Pinpoint the cell where the given text exists, returning its [X, Y] midpoint coordinate. 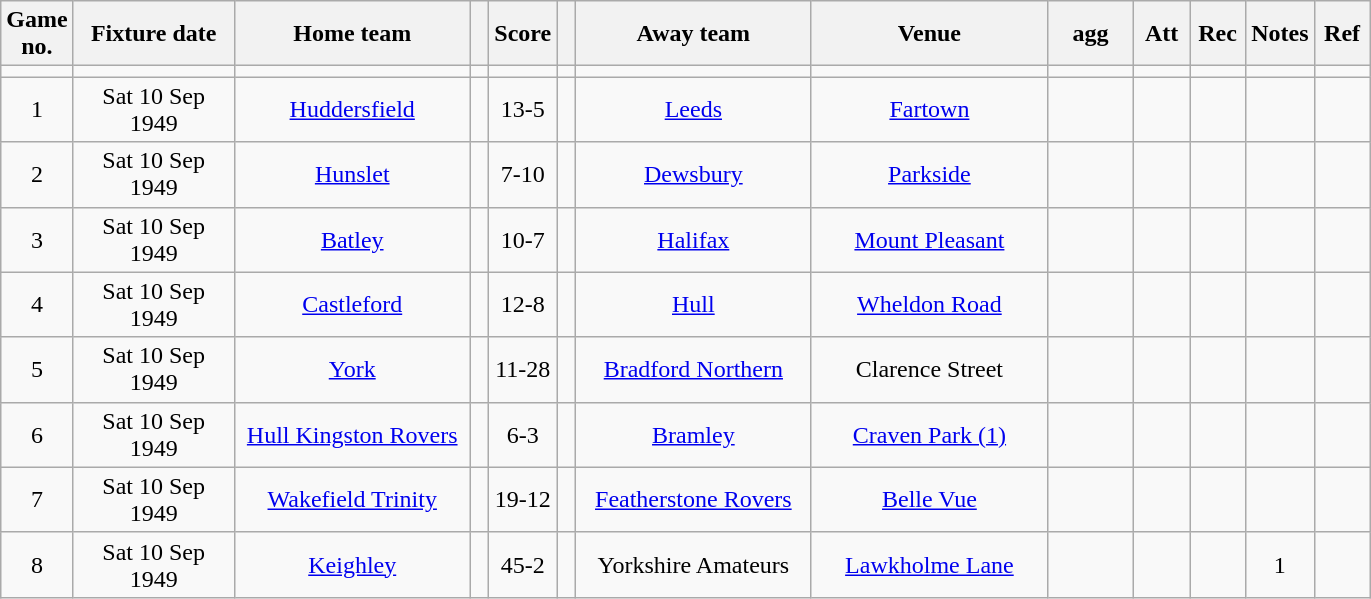
45-2 [523, 564]
Home team [352, 34]
2 [37, 174]
York [352, 370]
Fartown [929, 110]
5 [37, 370]
Batley [352, 240]
4 [37, 304]
7-10 [523, 174]
Game no. [37, 34]
6 [37, 434]
agg [1090, 34]
Lawkholme Lane [929, 564]
Mount Pleasant [929, 240]
Dewsbury [693, 174]
Away team [693, 34]
Craven Park (1) [929, 434]
8 [37, 564]
Yorkshire Amateurs [693, 564]
19-12 [523, 500]
12-8 [523, 304]
Bramley [693, 434]
Wheldon Road [929, 304]
Halifax [693, 240]
Belle Vue [929, 500]
Keighley [352, 564]
Hunslet [352, 174]
11-28 [523, 370]
Wakefield Trinity [352, 500]
13-5 [523, 110]
10-7 [523, 240]
Score [523, 34]
Castleford [352, 304]
Hull Kingston Rovers [352, 434]
Rec [1218, 34]
Leeds [693, 110]
Clarence Street [929, 370]
Huddersfield [352, 110]
Ref [1342, 34]
Fixture date [154, 34]
Bradford Northern [693, 370]
Parkside [929, 174]
6-3 [523, 434]
Hull [693, 304]
7 [37, 500]
Notes [1280, 34]
Featherstone Rovers [693, 500]
Att [1162, 34]
Venue [929, 34]
3 [37, 240]
